Pinpoint the cell where the given text exists, returning its (X, Y) midpoint coordinate. 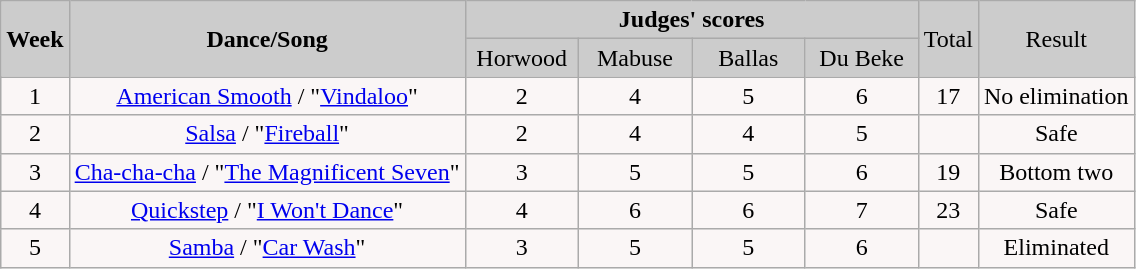
Eliminated (1056, 248)
Mabuse (634, 58)
Week (35, 39)
Total (948, 39)
Quickstep / "I Won't Dance" (267, 210)
Ballas (748, 58)
19 (948, 172)
17 (948, 96)
Dance/Song (267, 39)
23 (948, 210)
7 (862, 210)
Du Beke (862, 58)
Judges' scores (692, 20)
Salsa / "Fireball" (267, 134)
Samba / "Car Wash" (267, 248)
Cha-cha-cha / "The Magnificent Seven" (267, 172)
No elimination (1056, 96)
Horwood (522, 58)
Result (1056, 39)
American Smooth / "Vindaloo" (267, 96)
1 (35, 96)
Bottom two (1056, 172)
